Locate the cell with the specified text and output its (x, y) center coordinate. 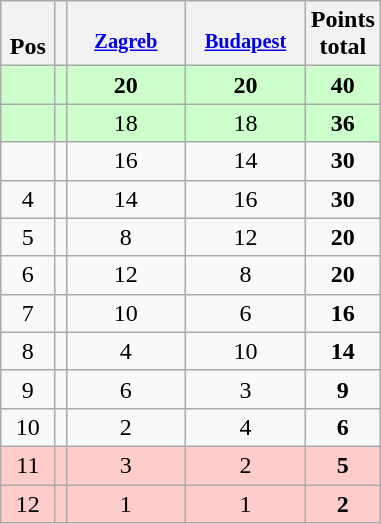
Pos (28, 34)
Zagreb (126, 34)
40 (342, 85)
11 (28, 465)
7 (28, 313)
36 (342, 123)
Pointstotal (342, 34)
Budapest (246, 34)
